Find where the given text appears and provide that cell's center as [X, Y] coordinate. 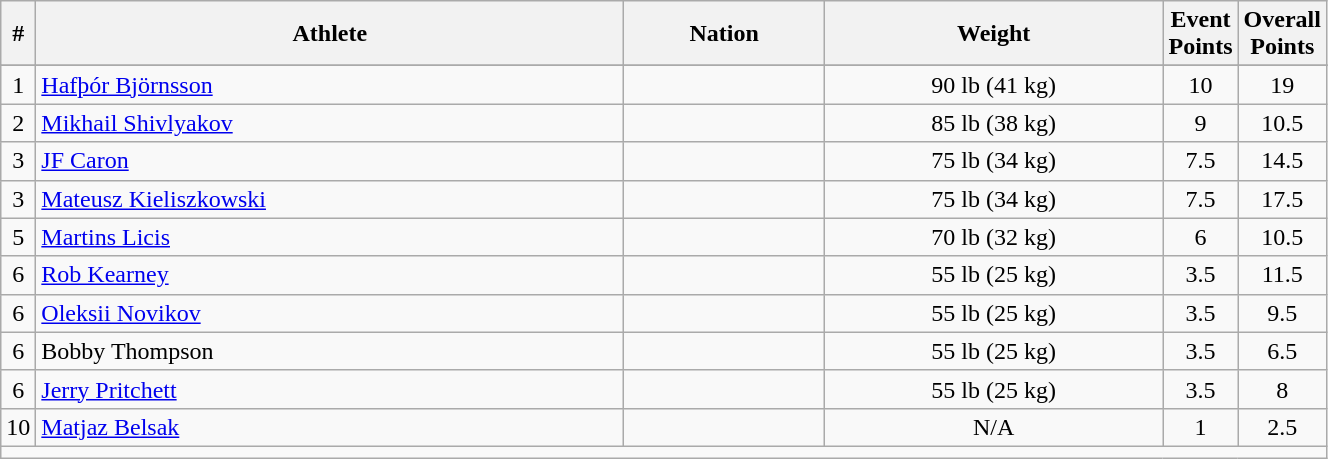
19 [1282, 85]
2.5 [1282, 427]
85 lb (38 kg) [994, 123]
Martins Licis [330, 237]
Athlete [330, 34]
70 lb (32 kg) [994, 237]
Overall Points [1282, 34]
9.5 [1282, 313]
Bobby Thompson [330, 351]
17.5 [1282, 199]
Weight [994, 34]
14.5 [1282, 161]
Nation [724, 34]
6.5 [1282, 351]
Event Points [1200, 34]
Oleksii Novikov [330, 313]
2 [18, 123]
9 [1200, 123]
# [18, 34]
11.5 [1282, 275]
N/A [994, 427]
Jerry Pritchett [330, 389]
Mikhail Shivlyakov [330, 123]
Mateusz Kieliszkowski [330, 199]
Matjaz Belsak [330, 427]
5 [18, 237]
90 lb (41 kg) [994, 85]
Hafþór Björnsson [330, 85]
Rob Kearney [330, 275]
JF Caron [330, 161]
8 [1282, 389]
